For the text-containing cell, return its midpoint in (X, Y) coordinate format. 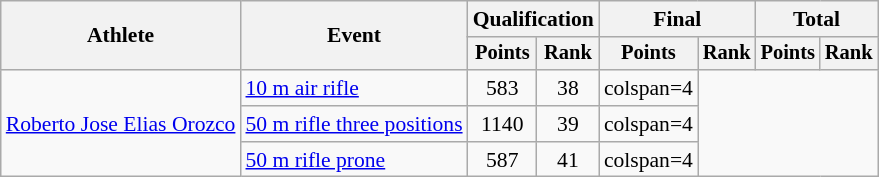
Qualification (534, 19)
50 m rifle three positions (354, 124)
10 m air rifle (354, 88)
39 (568, 124)
Final (678, 19)
583 (502, 88)
Total (817, 19)
38 (568, 88)
Event (354, 36)
Roberto Jose Elias Orozco (121, 124)
1140 (502, 124)
Athlete (121, 36)
